From the cell containing the given text, extract its center point as [X, Y] coordinate. 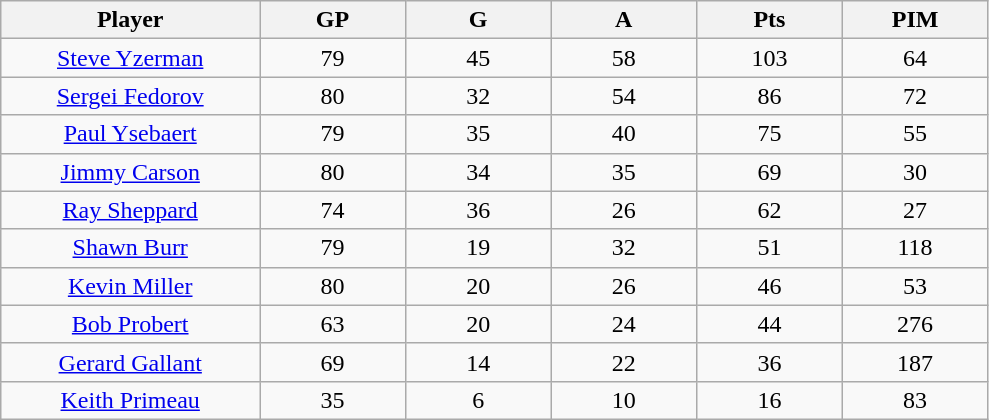
PIM [915, 20]
83 [915, 400]
Sergei Fedorov [130, 96]
276 [915, 324]
19 [478, 248]
62 [770, 210]
45 [478, 58]
Ray Sheppard [130, 210]
53 [915, 286]
63 [333, 324]
Bob Probert [130, 324]
Kevin Miller [130, 286]
74 [333, 210]
Gerard Gallant [130, 362]
46 [770, 286]
118 [915, 248]
GP [333, 20]
51 [770, 248]
16 [770, 400]
Steve Yzerman [130, 58]
G [478, 20]
40 [624, 134]
58 [624, 58]
75 [770, 134]
72 [915, 96]
22 [624, 362]
34 [478, 172]
44 [770, 324]
Shawn Burr [130, 248]
Jimmy Carson [130, 172]
Keith Primeau [130, 400]
Paul Ysebaert [130, 134]
Pts [770, 20]
187 [915, 362]
27 [915, 210]
103 [770, 58]
30 [915, 172]
14 [478, 362]
54 [624, 96]
86 [770, 96]
A [624, 20]
24 [624, 324]
10 [624, 400]
6 [478, 400]
64 [915, 58]
55 [915, 134]
Player [130, 20]
